Locate the cell with the specified text and output its [x, y] center coordinate. 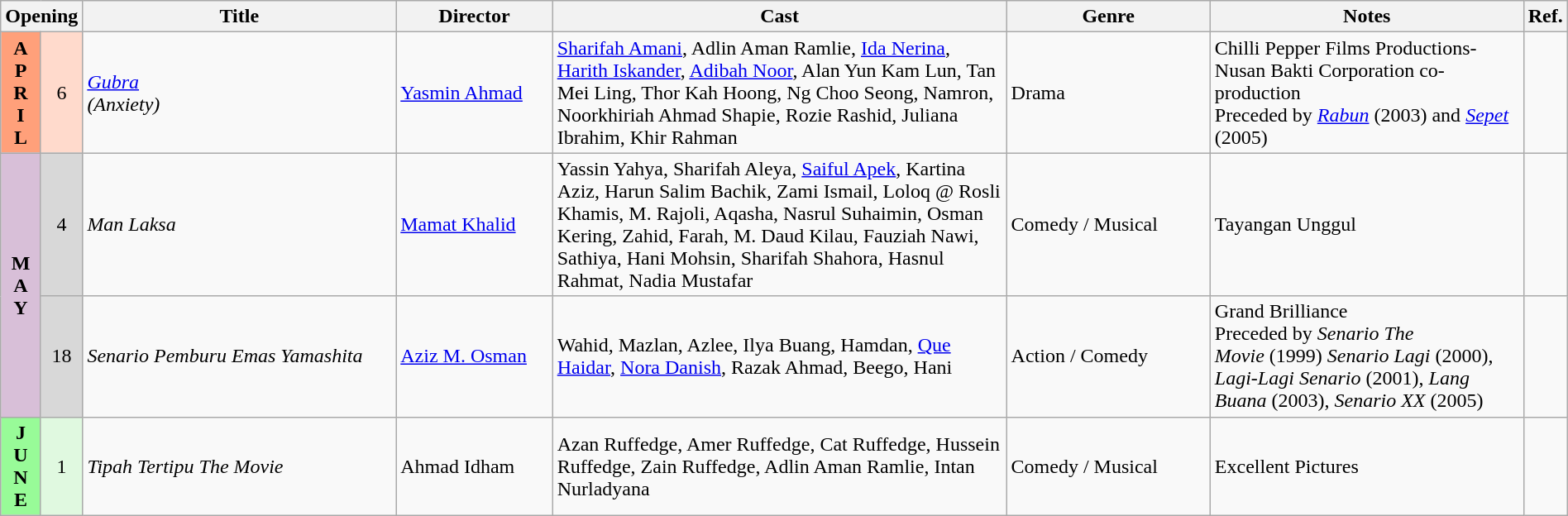
Grand Brilliance Preceded by Senario The Movie (1999) Senario Lagi (2000), Lagi-Lagi Senario (2001), Lang Buana (2003), Senario XX (2005) [1366, 356]
Man Laksa [240, 225]
Wahid, Mazlan, Azlee, Ilya Buang, Hamdan, Que Haidar, Nora Danish, Razak Ahmad, Beego, Hani [779, 356]
4 [61, 225]
Cast [779, 17]
JUNE [22, 466]
Aziz M. Osman [475, 356]
Senario Pemburu Emas Yamashita [240, 356]
Yasmin Ahmad [475, 93]
Tipah Tertipu The Movie [240, 466]
Ahmad Idham [475, 466]
Excellent Pictures [1366, 466]
Notes [1366, 17]
Gubra(Anxiety) [240, 93]
Action / Comedy [1108, 356]
Mamat Khalid [475, 225]
Genre [1108, 17]
6 [61, 93]
Chilli Pepper Films Productions-Nusan Bakti Corporation co-productionPreceded by Rabun (2003) and Sepet (2005) [1366, 93]
18 [61, 356]
MAY [22, 284]
Director [475, 17]
Drama [1108, 93]
Ref. [1545, 17]
Title [240, 17]
Opening [41, 17]
Tayangan Unggul [1366, 225]
APRIL [22, 93]
Azan Ruffedge, Amer Ruffedge, Cat Ruffedge, Hussein Ruffedge, Zain Ruffedge, Adlin Aman Ramlie, Intan Nurladyana [779, 466]
1 [61, 466]
